Detect which cell encompasses the target text, then output its [x, y] center coordinate. 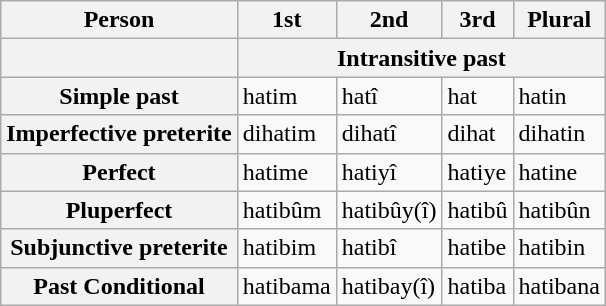
hatibû [478, 210]
dihatin [559, 134]
hat [478, 96]
hatibay(î) [389, 286]
Past Conditional [119, 286]
hatin [559, 96]
hatibî [389, 248]
hatibin [559, 248]
1st [286, 20]
hatî [389, 96]
hatibana [559, 286]
hatine [559, 172]
hatibûn [559, 210]
hatibe [478, 248]
Person [119, 20]
hatibim [286, 248]
hatibûm [286, 210]
Perfect [119, 172]
Simple past [119, 96]
dihat [478, 134]
dihatî [389, 134]
hatibûy(î) [389, 210]
hatime [286, 172]
hatibama [286, 286]
hatiyî [389, 172]
Pluperfect [119, 210]
Intransitive past [421, 58]
2nd [389, 20]
hatiye [478, 172]
Plural [559, 20]
3rd [478, 20]
hatiba [478, 286]
dihatim [286, 134]
Imperfective preterite [119, 134]
hatim [286, 96]
Subjunctive preterite [119, 248]
